Find where the given text appears and provide that cell's center as [X, Y] coordinate. 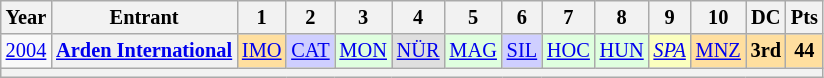
4 [418, 17]
Year [26, 17]
MNZ [718, 51]
DC [766, 17]
IMO [262, 51]
MON [364, 51]
5 [472, 17]
8 [622, 17]
SPA [670, 51]
1 [262, 17]
44 [804, 51]
HUN [622, 51]
3 [364, 17]
3rd [766, 51]
6 [522, 17]
2004 [26, 51]
MAG [472, 51]
9 [670, 17]
SIL [522, 51]
NÜR [418, 51]
Arden International [144, 51]
2 [310, 17]
10 [718, 17]
CAT [310, 51]
Pts [804, 17]
Entrant [144, 17]
HOC [568, 51]
7 [568, 17]
